Return [x, y] of the center of cell containing provided text 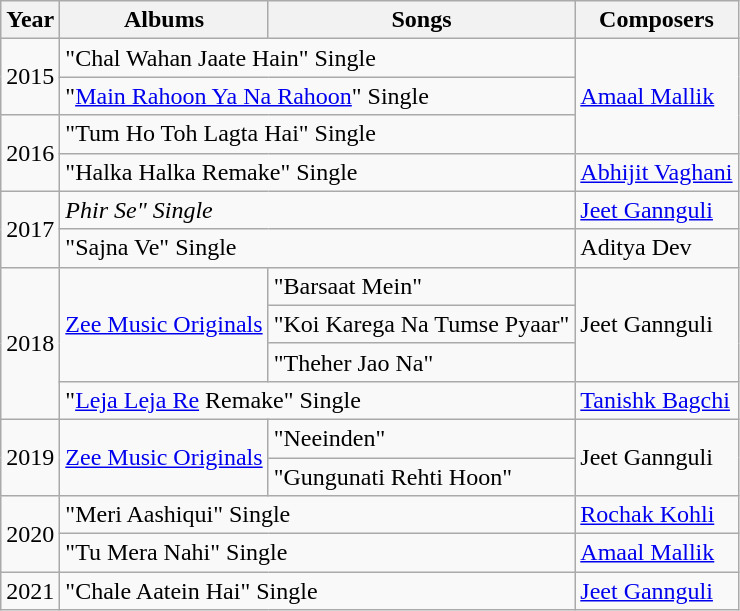
Rochak Kohli [656, 515]
Year [30, 20]
"Chale Aatein Hai" Single [318, 591]
"Neeinden" [422, 438]
Composers [656, 20]
"Tu Mera Nahi" Single [318, 553]
2020 [30, 534]
2019 [30, 457]
"Theher Jao Na" [422, 362]
2016 [30, 153]
2018 [30, 343]
Albums [164, 20]
"Barsaat Mein" [422, 286]
"Halka Halka Remake" Single [318, 172]
2021 [30, 591]
Songs [422, 20]
"Chal Wahan Jaate Hain" Single [318, 58]
Abhijit Vaghani [656, 172]
2015 [30, 77]
"Leja Leja Re Remake" Single [318, 400]
"Koi Karega Na Tumse Pyaar" [422, 324]
Tanishk Bagchi [656, 400]
"Main Rahoon Ya Na Rahoon" Single [318, 96]
Phir Se" Single [318, 210]
"Gungunati Rehti Hoon" [422, 477]
"Tum Ho Toh Lagta Hai" Single [318, 134]
"Sajna Ve" Single [318, 248]
2017 [30, 229]
Aditya Dev [656, 248]
"Meri Aashiqui" Single [318, 515]
